Find where the given text appears and provide that cell's center as (X, Y) coordinate. 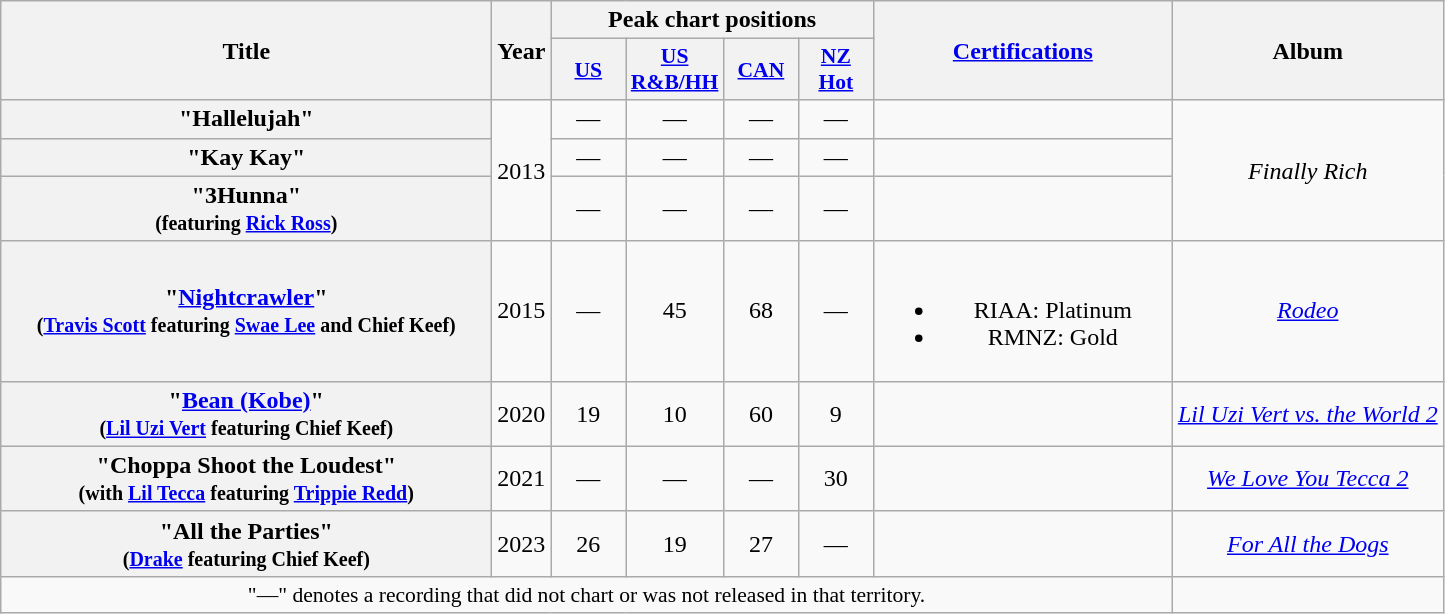
26 (588, 544)
Peak chart positions (712, 20)
"3Hunna"(featuring Rick Ross) (246, 208)
45 (675, 311)
CAN (760, 70)
2015 (522, 311)
Year (522, 50)
"Kay Kay" (246, 157)
Finally Rich (1308, 170)
60 (760, 414)
USR&B/HH (675, 70)
"Nightcrawler"(Travis Scott featuring Swae Lee and Chief Keef) (246, 311)
We Love You Tecca 2 (1308, 478)
Title (246, 50)
"Bean (Kobe)"(Lil Uzi Vert featuring Chief Keef) (246, 414)
Rodeo (1308, 311)
2013 (522, 170)
RIAA: PlatinumRMNZ: Gold (1022, 311)
"All the Parties"(Drake featuring Chief Keef) (246, 544)
"Choppa Shoot the Loudest"(with Lil Tecca featuring Trippie Redd) (246, 478)
"—" denotes a recording that did not chart or was not released in that territory. (587, 594)
27 (760, 544)
US (588, 70)
Lil Uzi Vert vs. the World 2 (1308, 414)
9 (836, 414)
10 (675, 414)
2021 (522, 478)
2020 (522, 414)
2023 (522, 544)
68 (760, 311)
Certifications (1022, 50)
Album (1308, 50)
For All the Dogs (1308, 544)
NZHot (836, 70)
"Hallelujah" (246, 119)
30 (836, 478)
